Pinpoint the cell where the given text exists, returning its [x, y] midpoint coordinate. 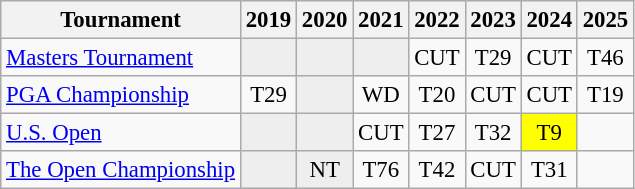
T9 [549, 133]
T76 [381, 170]
T42 [437, 170]
2021 [381, 20]
NT [325, 170]
2024 [549, 20]
2025 [605, 20]
2022 [437, 20]
2019 [268, 20]
U.S. Open [121, 133]
T31 [549, 170]
PGA Championship [121, 95]
2023 [493, 20]
Masters Tournament [121, 58]
T27 [437, 133]
The Open Championship [121, 170]
WD [381, 95]
T32 [493, 133]
T19 [605, 95]
T20 [437, 95]
Tournament [121, 20]
T46 [605, 58]
2020 [325, 20]
